Output the (x, y) coordinate of the center of the cell containing the given text.  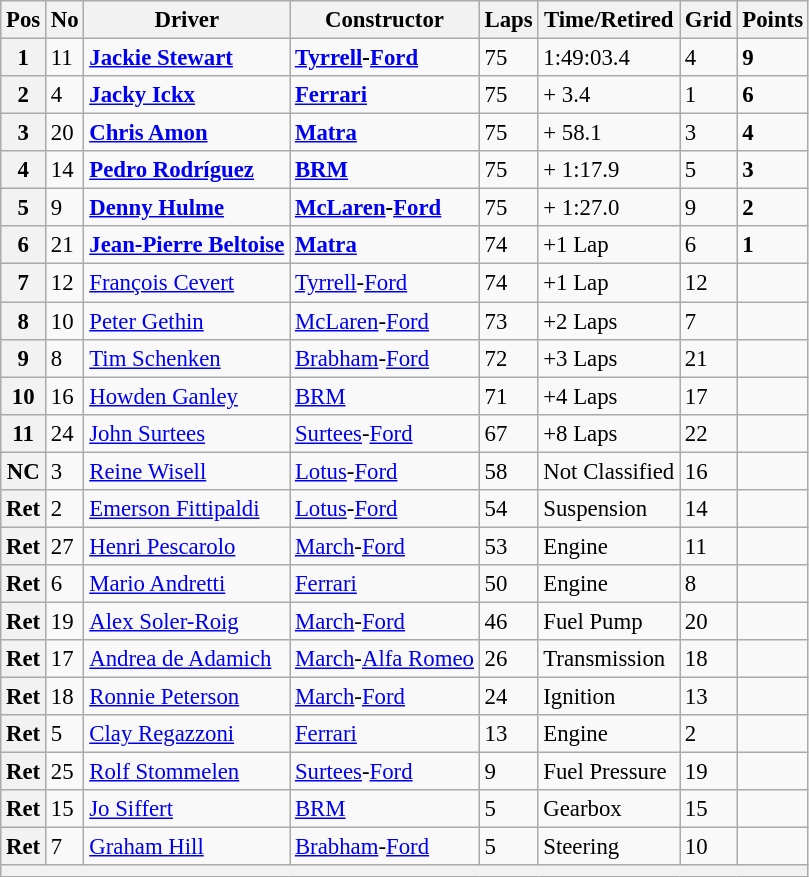
NC (24, 471)
Laps (508, 20)
François Cevert (187, 283)
Grid (708, 20)
Jackie Stewart (187, 58)
Reine Wisell (187, 471)
Suspension (609, 509)
27 (65, 546)
25 (65, 772)
Not Classified (609, 471)
+ 1:17.9 (609, 170)
71 (508, 396)
+ 3.4 (609, 95)
+2 Laps (609, 321)
Henri Pescarolo (187, 546)
+8 Laps (609, 433)
73 (508, 321)
Fuel Pressure (609, 772)
+ 58.1 (609, 133)
Alex Soler-Roig (187, 621)
Denny Hulme (187, 208)
Fuel Pump (609, 621)
Mario Andretti (187, 584)
Constructor (385, 20)
Peter Gethin (187, 321)
Emerson Fittipaldi (187, 509)
Time/Retired (609, 20)
Pedro Rodríguez (187, 170)
Jo Siffert (187, 809)
Steering (609, 847)
22 (708, 433)
50 (508, 584)
Howden Ganley (187, 396)
Points (772, 20)
Gearbox (609, 809)
Driver (187, 20)
Andrea de Adamich (187, 659)
1:49:03.4 (609, 58)
Graham Hill (187, 847)
Pos (24, 20)
58 (508, 471)
No (65, 20)
72 (508, 358)
Tim Schenken (187, 358)
26 (508, 659)
53 (508, 546)
Rolf Stommelen (187, 772)
Jean-Pierre Beltoise (187, 245)
+ 1:27.0 (609, 208)
Clay Regazzoni (187, 734)
67 (508, 433)
+4 Laps (609, 396)
Ronnie Peterson (187, 697)
Chris Amon (187, 133)
+3 Laps (609, 358)
46 (508, 621)
Transmission (609, 659)
John Surtees (187, 433)
Ignition (609, 697)
March-Alfa Romeo (385, 659)
54 (508, 509)
Jacky Ickx (187, 95)
